Detect which cell encompasses the target text, then output its (X, Y) center coordinate. 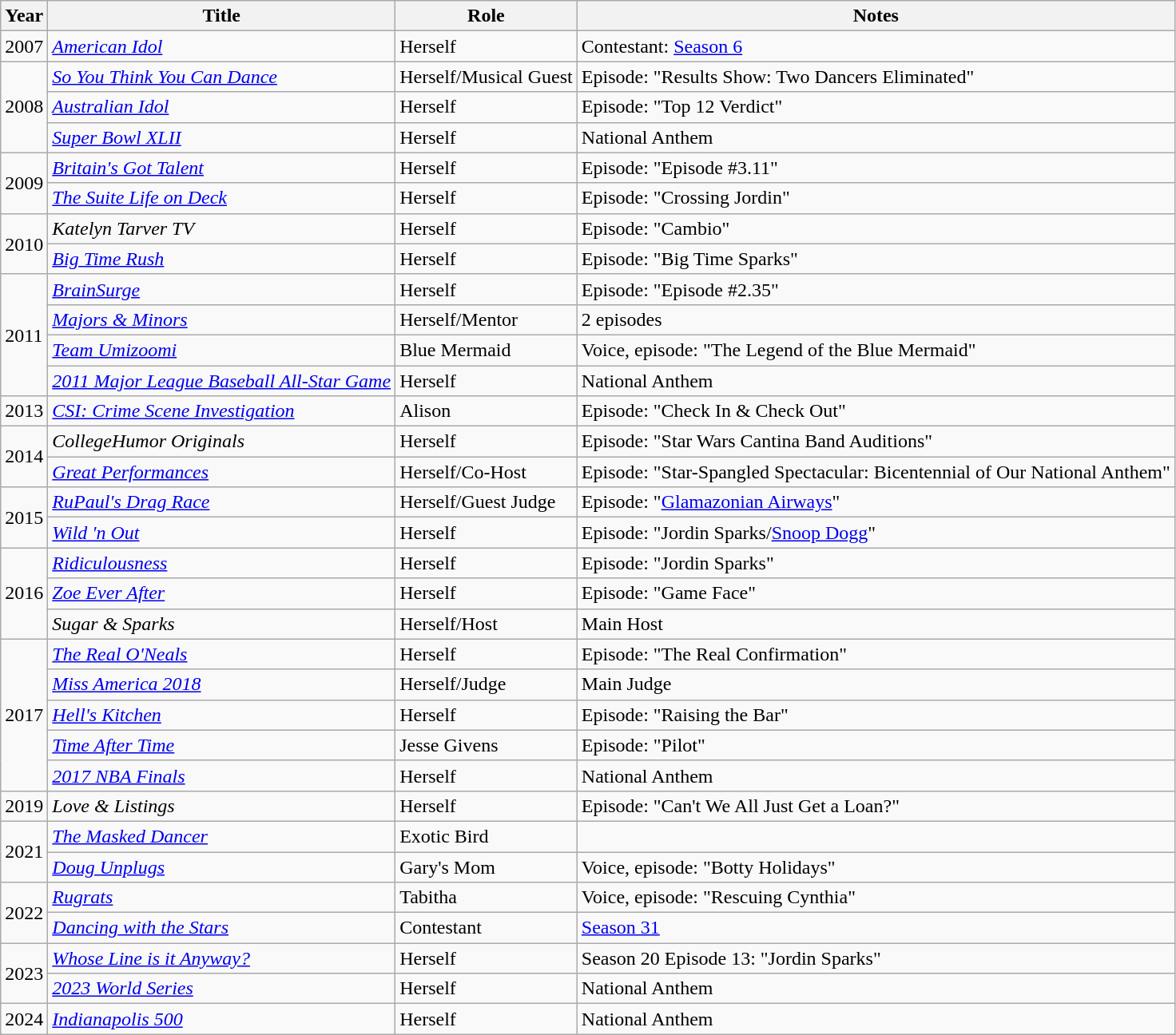
2017 (24, 715)
Episode: "Glamazonian Airways" (876, 502)
Main Host (876, 624)
Season 20 Episode 13: "Jordin Sparks" (876, 958)
2 episodes (876, 319)
Voice, episode: "Rescuing Cynthia" (876, 898)
2009 (24, 183)
Ridiculousness (222, 563)
2015 (24, 517)
Doug Unplugs (222, 866)
Miss America 2018 (222, 684)
Episode: "Episode #3.11" (876, 168)
2019 (24, 806)
The Suite Life on Deck (222, 198)
2007 (24, 46)
Episode: "Pilot" (876, 745)
Episode: "The Real Confirmation" (876, 654)
Episode: "Check In & Check Out" (876, 411)
American Idol (222, 46)
Jesse Givens (487, 745)
Super Bowl XLII (222, 137)
RuPaul's Drag Race (222, 502)
Voice, episode: "Botty Holidays" (876, 866)
2024 (24, 1019)
Episode: "Jordin Sparks/Snoop Dogg" (876, 533)
2021 (24, 851)
Herself/Host (487, 624)
Contestant: Season 6 (876, 46)
Main Judge (876, 684)
Contestant (487, 928)
2011 (24, 335)
Alison (487, 411)
Season 31 (876, 928)
CSI: Crime Scene Investigation (222, 411)
The Masked Dancer (222, 836)
2023 (24, 974)
Herself/Judge (487, 684)
Episode: "Top 12 Verdict" (876, 107)
Title (222, 16)
Whose Line is it Anyway? (222, 958)
Episode: "Raising the Bar" (876, 715)
Great Performances (222, 472)
Episode: "Episode #2.35" (876, 289)
Gary's Mom (487, 866)
Katelyn Tarver TV (222, 228)
2017 NBA Finals (222, 775)
Role (487, 16)
Episode: "Star Wars Cantina Band Auditions" (876, 442)
Herself/Mentor (487, 319)
2010 (24, 244)
Episode: "Results Show: Two Dancers Eliminated" (876, 77)
2022 (24, 913)
2008 (24, 107)
Zoe Ever After (222, 593)
Tabitha (487, 898)
CollegeHumor Originals (222, 442)
Episode: "Game Face" (876, 593)
Episode: "Star-Spangled Spectacular: Bicentennial of Our National Anthem" (876, 472)
Big Time Rush (222, 259)
Wild 'n Out (222, 533)
Dancing with the Stars (222, 928)
Blue Mermaid (487, 350)
Britain's Got Talent (222, 168)
Episode: "Jordin Sparks" (876, 563)
Majors & Minors (222, 319)
Episode: "Cambio" (876, 228)
Episode: "Big Time Sparks" (876, 259)
Notes (876, 16)
Indianapolis 500 (222, 1019)
Exotic Bird (487, 836)
Rugrats (222, 898)
2016 (24, 593)
2023 World Series (222, 989)
Year (24, 16)
Love & Listings (222, 806)
Episode: "Can't We All Just Get a Loan?" (876, 806)
Hell's Kitchen (222, 715)
Team Umizoomi (222, 350)
Voice, episode: "The Legend of the Blue Mermaid" (876, 350)
Time After Time (222, 745)
So You Think You Can Dance (222, 77)
Episode: "Crossing Jordin" (876, 198)
2011 Major League Baseball All-Star Game (222, 381)
2013 (24, 411)
Australian Idol (222, 107)
Herself/Musical Guest (487, 77)
Herself/Guest Judge (487, 502)
Sugar & Sparks (222, 624)
2014 (24, 457)
The Real O'Neals (222, 654)
BrainSurge (222, 289)
Herself/Co-Host (487, 472)
